Return [X, Y] of the center of cell containing provided text 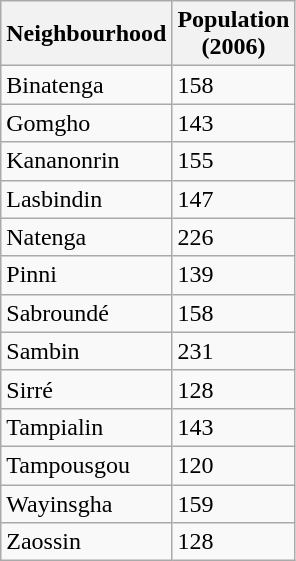
Kananonrin [86, 161]
Neighbourhood [86, 34]
Pinni [86, 275]
231 [234, 351]
Population(2006) [234, 34]
Gomgho [86, 123]
155 [234, 161]
147 [234, 199]
159 [234, 503]
Lasbindin [86, 199]
Sabroundé [86, 313]
Tampousgou [86, 465]
Zaossin [86, 542]
226 [234, 237]
Natenga [86, 237]
139 [234, 275]
Sirré [86, 389]
Tampialin [86, 427]
Wayinsgha [86, 503]
Binatenga [86, 85]
120 [234, 465]
Sambin [86, 351]
